For the text-containing cell, return its midpoint in (X, Y) coordinate format. 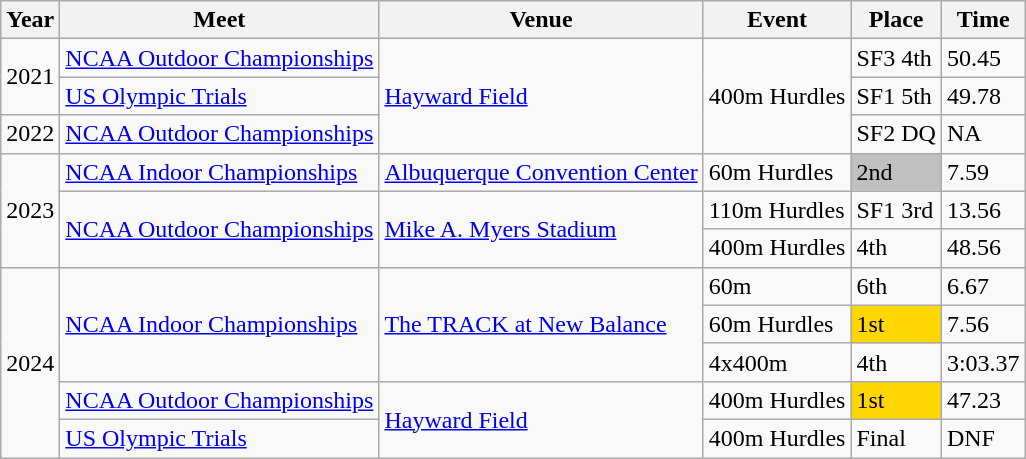
3:03.37 (983, 362)
47.23 (983, 400)
2022 (30, 134)
Venue (541, 20)
7.59 (983, 172)
6.67 (983, 286)
110m Hurdles (777, 210)
50.45 (983, 58)
SF1 5th (896, 96)
2nd (896, 172)
DNF (983, 438)
2023 (30, 210)
The TRACK at New Balance (541, 324)
Albuquerque Convention Center (541, 172)
49.78 (983, 96)
4x400m (777, 362)
NA (983, 134)
Mike A. Myers Stadium (541, 229)
Year (30, 20)
SF2 DQ (896, 134)
60m (777, 286)
2021 (30, 77)
SF3 4th (896, 58)
Event (777, 20)
Meet (220, 20)
48.56 (983, 248)
6th (896, 286)
Final (896, 438)
7.56 (983, 324)
Place (896, 20)
SF1 3rd (896, 210)
13.56 (983, 210)
Time (983, 20)
2024 (30, 362)
